Locate the cell with the specified text and output its [X, Y] center coordinate. 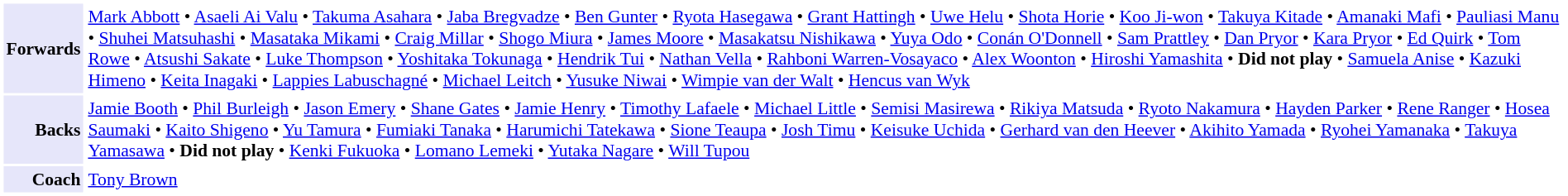
Forwards [43, 48]
Tony Brown [825, 179]
Coach [43, 179]
Backs [43, 130]
